Locate the cell with the specified text and output its [X, Y] center coordinate. 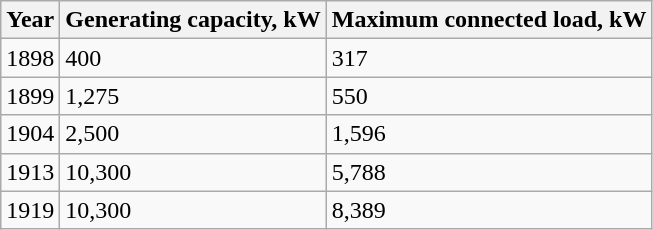
1898 [30, 58]
Generating capacity, kW [193, 20]
Year [30, 20]
1,596 [489, 134]
5,788 [489, 172]
Maximum connected load, kW [489, 20]
400 [193, 58]
1904 [30, 134]
1899 [30, 96]
317 [489, 58]
1,275 [193, 96]
1919 [30, 210]
8,389 [489, 210]
1913 [30, 172]
2,500 [193, 134]
550 [489, 96]
